Determine the (X, Y) coordinate at the center of the cell enclosing the given text.  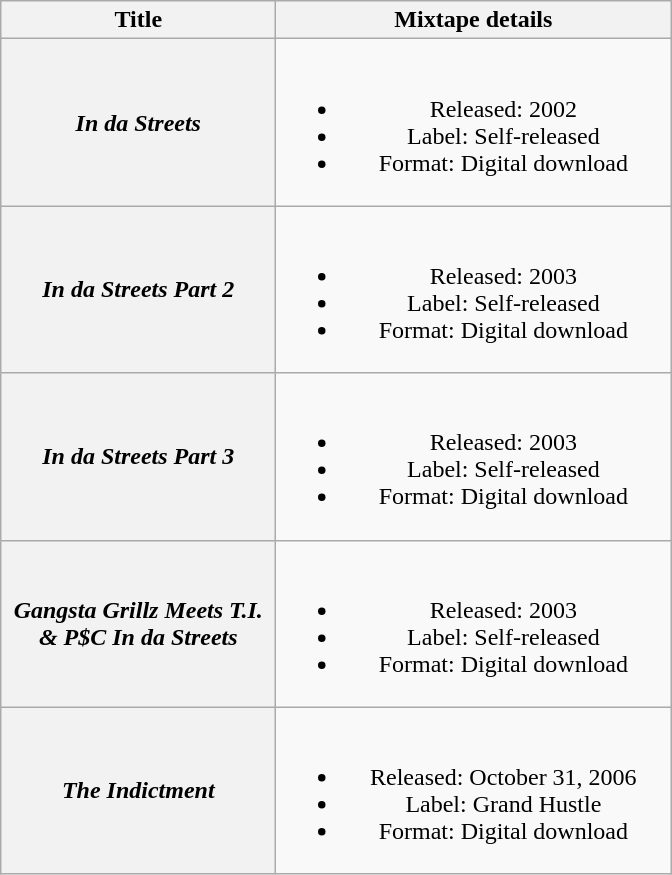
The Indictment (138, 790)
In da Streets Part 3 (138, 456)
Released: October 31, 2006Label: Grand HustleFormat: Digital download (474, 790)
In da Streets (138, 122)
Released: 2002Label: Self-releasedFormat: Digital download (474, 122)
In da Streets Part 2 (138, 290)
Title (138, 20)
Mixtape details (474, 20)
Gangsta Grillz Meets T.I. & P$C In da Streets (138, 624)
